Extract the (X, Y) coordinate from the center of the cell holding the provided text.  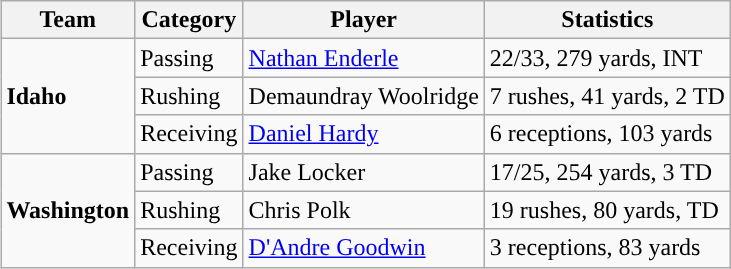
Team (68, 20)
D'Andre Goodwin (364, 248)
Idaho (68, 96)
Chris Polk (364, 210)
Statistics (607, 20)
Demaundray Woolridge (364, 96)
19 rushes, 80 yards, TD (607, 210)
Washington (68, 210)
Nathan Enderle (364, 58)
22/33, 279 yards, INT (607, 58)
Category (189, 20)
Jake Locker (364, 172)
3 receptions, 83 yards (607, 248)
17/25, 254 yards, 3 TD (607, 172)
7 rushes, 41 yards, 2 TD (607, 96)
6 receptions, 103 yards (607, 134)
Player (364, 20)
Daniel Hardy (364, 134)
